Return the [x, y] coordinate for the center point of the cell that contains the specified text.  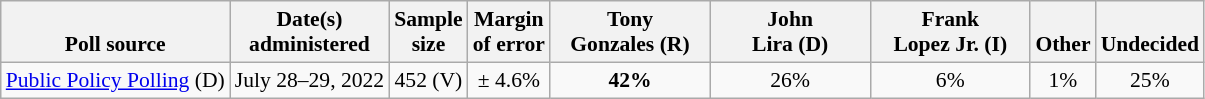
6% [950, 80]
± 4.6% [509, 80]
Undecided [1150, 32]
FrankLopez Jr. (I) [950, 32]
Samplesize [428, 32]
1% [1062, 80]
Marginof error [509, 32]
TonyGonzales (R) [630, 32]
42% [630, 80]
Poll source [116, 32]
Other [1062, 32]
452 (V) [428, 80]
25% [1150, 80]
Date(s)administered [310, 32]
26% [790, 80]
July 28–29, 2022 [310, 80]
Public Policy Polling (D) [116, 80]
JohnLira (D) [790, 32]
